Output the [x, y] coordinate of the center of the cell containing the given text.  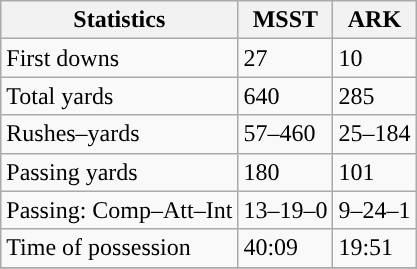
Passing yards [120, 172]
ARK [374, 20]
27 [286, 58]
25–184 [374, 134]
Passing: Comp–Att–Int [120, 210]
57–460 [286, 134]
10 [374, 58]
Rushes–yards [120, 134]
9–24–1 [374, 210]
40:09 [286, 248]
101 [374, 172]
Time of possession [120, 248]
MSST [286, 20]
13–19–0 [286, 210]
640 [286, 96]
285 [374, 96]
19:51 [374, 248]
First downs [120, 58]
Statistics [120, 20]
Total yards [120, 96]
180 [286, 172]
